Scan for the cell matching the given text and deliver its (X, Y) coordinate at center. 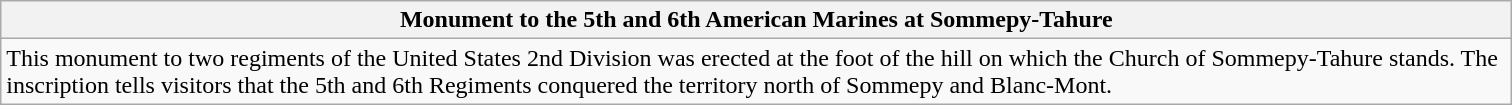
Monument to the 5th and 6th American Marines at Sommepy-Tahure (756, 20)
